Pinpoint the cell where the given text exists, returning its [x, y] midpoint coordinate. 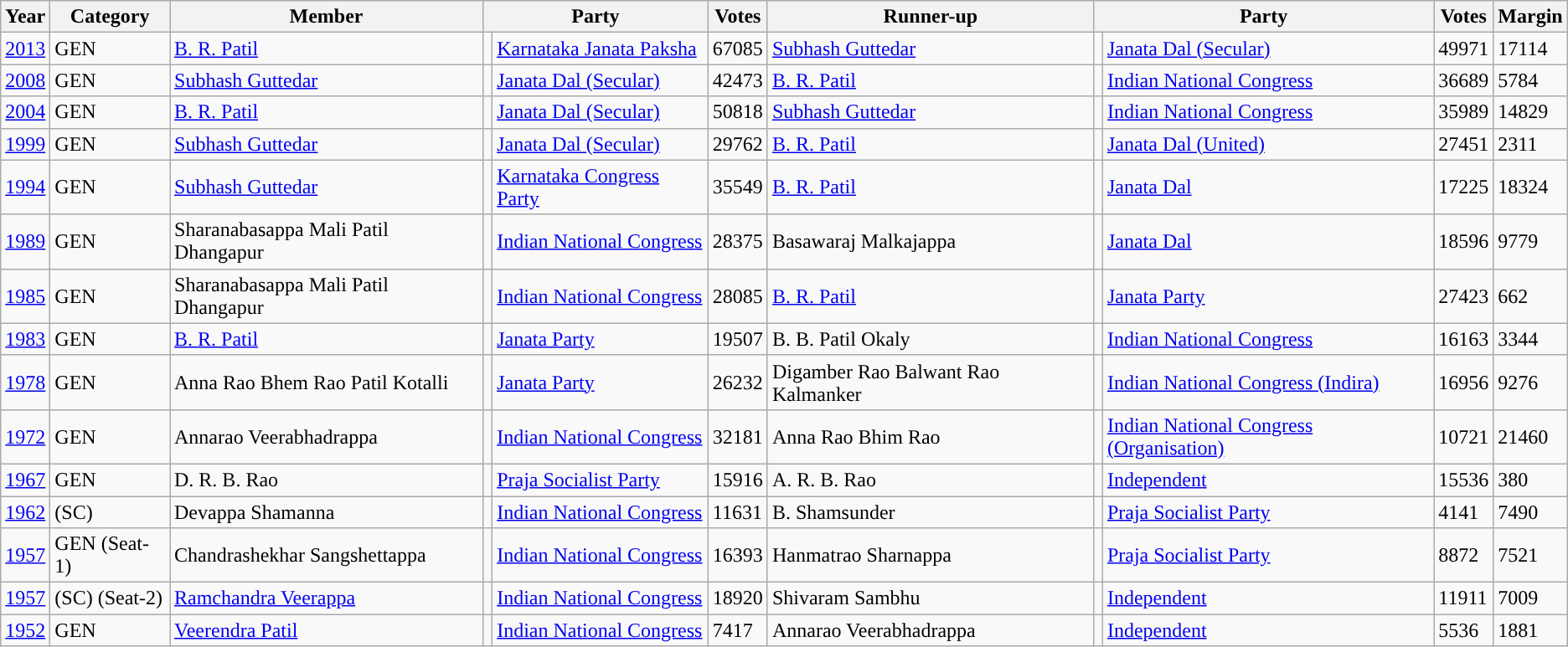
2008 [25, 80]
1967 [25, 480]
16163 [1464, 339]
35549 [737, 187]
A. R. B. Rao [930, 480]
18596 [1464, 241]
1985 [25, 296]
380 [1530, 480]
42473 [737, 80]
2013 [25, 49]
(SC) (Seat-2) [111, 598]
Anna Rao Bhim Rao [930, 437]
27423 [1464, 296]
3344 [1530, 339]
4141 [1464, 511]
36689 [1464, 80]
1994 [25, 187]
Margin [1530, 17]
Runner-up [930, 17]
GEN (Seat-1) [111, 556]
Anna Rao Bhem Rao Patil Kotalli [326, 382]
Year [25, 17]
2004 [25, 112]
35989 [1464, 112]
5784 [1530, 80]
1983 [25, 339]
D. R. B. Rao [326, 480]
49971 [1464, 49]
7490 [1530, 511]
21460 [1530, 437]
7521 [1530, 556]
29762 [737, 144]
27451 [1464, 144]
Karnataka Congress Party [601, 187]
Shivaram Sambhu [930, 598]
Karnataka Janata Paksha [601, 49]
5536 [1464, 630]
1978 [25, 382]
7417 [737, 630]
28085 [737, 296]
32181 [737, 437]
Devappa Shamanna [326, 511]
10721 [1464, 437]
7009 [1530, 598]
Veerendra Patil [326, 630]
11631 [737, 511]
67085 [737, 49]
1962 [25, 511]
18324 [1530, 187]
Category [111, 17]
1952 [25, 630]
16393 [737, 556]
B. B. Patil Okaly [930, 339]
Chandrashekhar Sangshettappa [326, 556]
1999 [25, 144]
Member [326, 17]
1972 [25, 437]
Ramchandra Veerappa [326, 598]
50818 [737, 112]
15536 [1464, 480]
B. Shamsunder [930, 511]
18920 [737, 598]
19507 [737, 339]
Basawaraj Malkajappa [930, 241]
9779 [1530, 241]
26232 [737, 382]
16956 [1464, 382]
15916 [737, 480]
Hanmatrao Sharnappa [930, 556]
11911 [1464, 598]
9276 [1530, 382]
1989 [25, 241]
(SC) [111, 511]
1881 [1530, 630]
28375 [737, 241]
17114 [1530, 49]
14829 [1530, 112]
Digamber Rao Balwant Rao Kalmanker [930, 382]
Indian National Congress (Organisation) [1268, 437]
8872 [1464, 556]
2311 [1530, 144]
Indian National Congress (Indira) [1268, 382]
17225 [1464, 187]
662 [1530, 296]
Janata Dal (United) [1268, 144]
